Output the (x, y) coordinate of the center of the cell containing the given text.  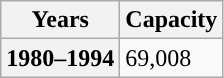
Years (60, 20)
Capacity (172, 20)
1980–1994 (60, 58)
69,008 (172, 58)
